Search for the cell housing the specified text and yield its [x, y] center coordinate. 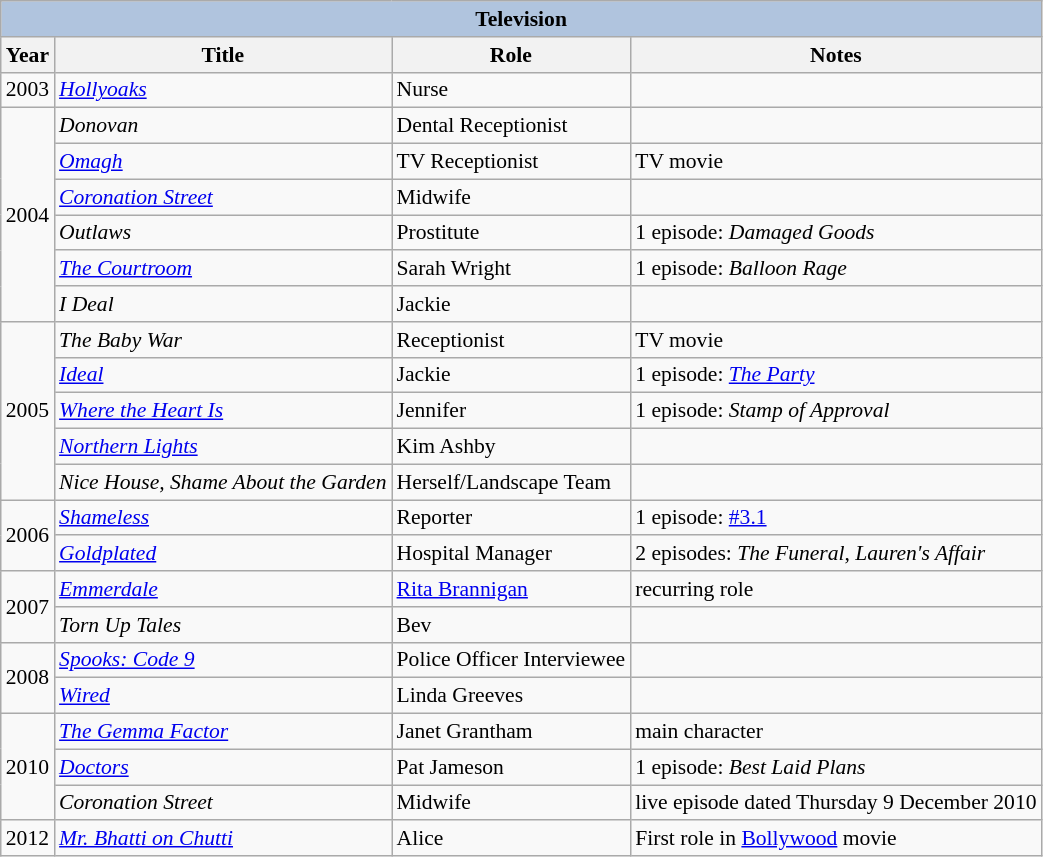
1 episode: #3.1 [836, 518]
Nice House, Shame About the Garden [222, 482]
2 episodes: The Funeral, Lauren's Affair [836, 554]
Sarah Wright [512, 269]
1 episode: Balloon Rage [836, 269]
Torn Up Tales [222, 625]
First role in Bollywood movie [836, 839]
2010 [28, 768]
2004 [28, 215]
recurring role [836, 589]
Hollyoaks [222, 90]
Herself/Landscape Team [512, 482]
Kim Ashby [512, 447]
Janet Grantham [512, 732]
Dental Receptionist [512, 126]
Spooks: Code 9 [222, 660]
Northern Lights [222, 447]
Linda Greeves [512, 696]
Where the Heart Is [222, 411]
1 episode: Stamp of Approval [836, 411]
Role [512, 55]
Jennifer [512, 411]
I Deal [222, 304]
1 episode: The Party [836, 375]
2012 [28, 839]
The Courtroom [222, 269]
Wired [222, 696]
Emmerdale [222, 589]
Doctors [222, 767]
Title [222, 55]
Omagh [222, 162]
Police Officer Interviewee [512, 660]
Alice [512, 839]
Prostitute [512, 233]
Outlaws [222, 233]
Receptionist [512, 340]
Mr. Bhatti on Chutti [222, 839]
Goldplated [222, 554]
Ideal [222, 375]
live episode dated Thursday 9 December 2010 [836, 803]
Reporter [512, 518]
Bev [512, 625]
Television [522, 19]
Hospital Manager [512, 554]
Nurse [512, 90]
The Gemma Factor [222, 732]
1 episode: Best Laid Plans [836, 767]
Shameless [222, 518]
Rita Brannigan [512, 589]
2007 [28, 606]
main character [836, 732]
2006 [28, 536]
Notes [836, 55]
TV Receptionist [512, 162]
The Baby War [222, 340]
Pat Jameson [512, 767]
Donovan [222, 126]
Year [28, 55]
2005 [28, 411]
2003 [28, 90]
2008 [28, 678]
1 episode: Damaged Goods [836, 233]
